Detect which cell encompasses the target text, then output its (x, y) center coordinate. 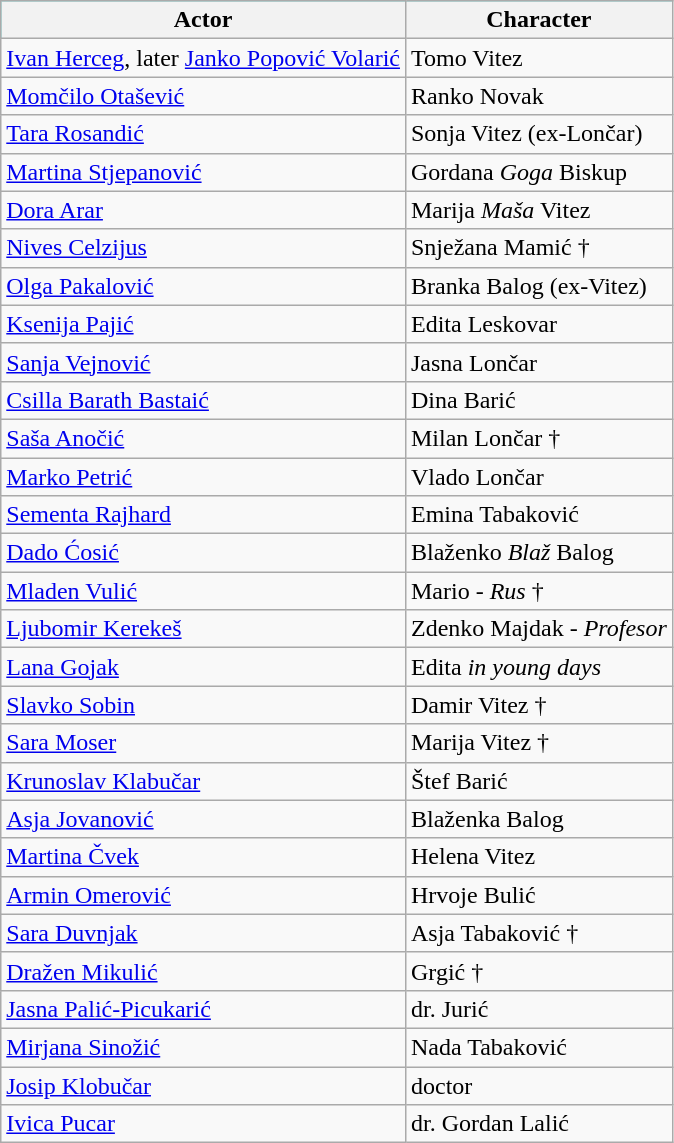
Lana Gojak (204, 667)
Dina Barić (538, 400)
Ivan Herceg, later Janko Popović Volarić (204, 58)
Damir Vitez † (538, 705)
Ivica Pucar (204, 1124)
Momčilo Otašević (204, 96)
Blaženka Balog (538, 819)
Nada Tabaković (538, 1047)
Marko Petrić (204, 477)
Csilla Barath Bastaić (204, 400)
Krunoslav Klabučar (204, 781)
Asja Jovanović (204, 819)
Marija Maša Vitez (538, 210)
Helena Vitez (538, 857)
Jasna Palić-Picukarić (204, 1009)
Dado Ćosić (204, 553)
Ljubomir Kerekeš (204, 629)
Tomo Vitez (538, 58)
Zdenko Majdak - Profesor (538, 629)
Josip Klobučar (204, 1085)
Sara Duvnjak (204, 933)
Dora Arar (204, 210)
Slavko Sobin (204, 705)
Emina Tabaković (538, 515)
Asja Tabaković † (538, 933)
Branka Balog (ex-Vitez) (538, 286)
Martina Stjepanović (204, 172)
Blaženko Blaž Balog (538, 553)
Tara Rosandić (204, 134)
Grgić † (538, 971)
Edita in young days (538, 667)
Snježana Mamić † (538, 248)
Marija Vitez † (538, 743)
Jasna Lončar (538, 362)
dr. Gordan Lalić (538, 1124)
Sara Moser (204, 743)
Vlado Lončar (538, 477)
Ranko Novak (538, 96)
dr. Jurić (538, 1009)
Character (538, 20)
Mario - Rus † (538, 591)
doctor (538, 1085)
Actor (204, 20)
Ksenija Pajić (204, 324)
Dražen Mikulić (204, 971)
Sonja Vitez (ex-Lončar) (538, 134)
Mladen Vulić (204, 591)
Sementa Rajhard (204, 515)
Nives Celzijus (204, 248)
Štef Barić (538, 781)
Gordana Goga Biskup (538, 172)
Sanja Vejnović (204, 362)
Mirjana Sinožić (204, 1047)
Hrvoje Bulić (538, 895)
Edita Leskovar (538, 324)
Armin Omerović (204, 895)
Milan Lončar † (538, 438)
Martina Čvek (204, 857)
Saša Anočić (204, 438)
Olga Pakalović (204, 286)
